Output the [x, y] coordinate of the center of the cell containing the given text.  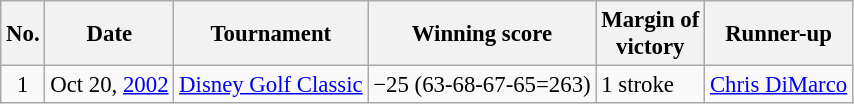
1 stroke [650, 85]
Chris DiMarco [779, 85]
Winning score [482, 34]
1 [23, 85]
Oct 20, 2002 [110, 85]
Tournament [271, 34]
Margin ofvictory [650, 34]
Runner-up [779, 34]
Disney Golf Classic [271, 85]
Date [110, 34]
−25 (63-68-67-65=263) [482, 85]
No. [23, 34]
